Detect which cell encompasses the target text, then output its (X, Y) center coordinate. 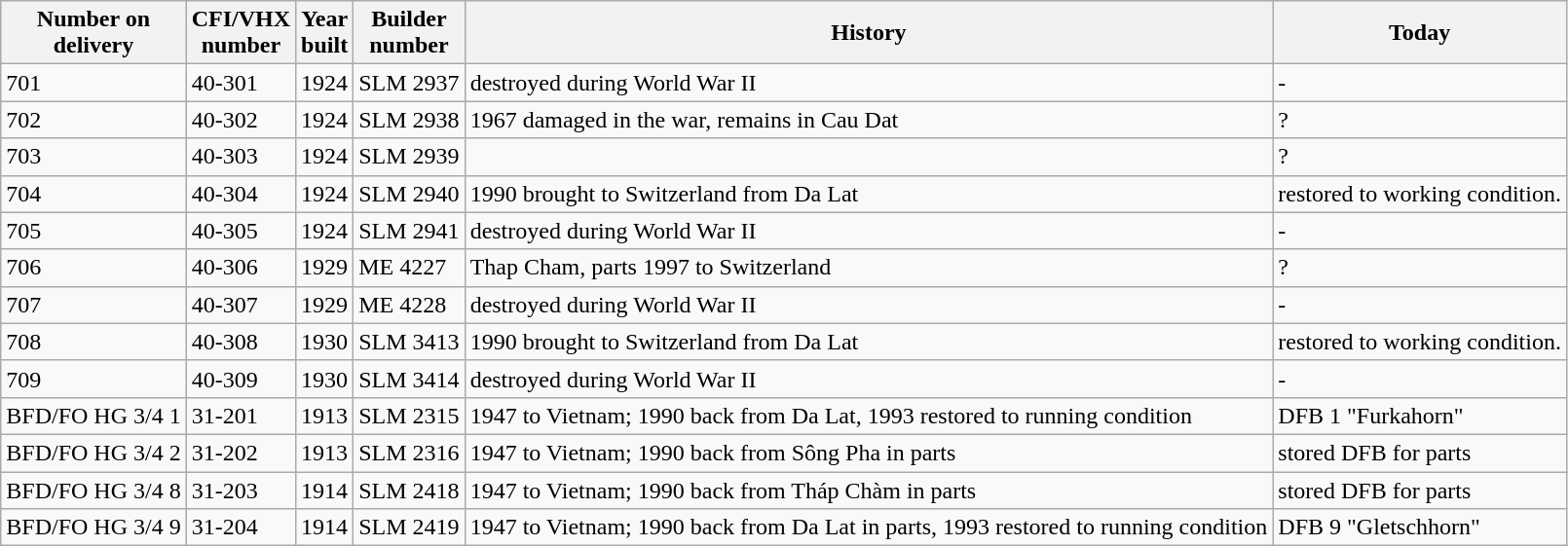
40-304 (241, 194)
31-201 (241, 416)
SLM 2939 (409, 157)
31-204 (241, 528)
Yearbuilt (325, 33)
SLM 3414 (409, 379)
BFD/FO HG 3/4 2 (93, 453)
History (869, 33)
703 (93, 157)
704 (93, 194)
40-302 (241, 120)
SLM 2937 (409, 83)
702 (93, 120)
DFB 1 "Furkahorn" (1420, 416)
40-301 (241, 83)
SLM 2941 (409, 231)
709 (93, 379)
1947 to Vietnam; 1990 back from Sông Pha in parts (869, 453)
CFI/VHXnumber (241, 33)
BFD/FO HG 3/4 9 (93, 528)
SLM 2940 (409, 194)
ME 4227 (409, 268)
BFD/FO HG 3/4 8 (93, 490)
31-202 (241, 453)
31-203 (241, 490)
1947 to Vietnam; 1990 back from Da Lat in parts, 1993 restored to running condition (869, 528)
705 (93, 231)
ME 4228 (409, 305)
40-308 (241, 342)
706 (93, 268)
BFD/FO HG 3/4 1 (93, 416)
SLM 2419 (409, 528)
701 (93, 83)
DFB 9 "Gletschhorn" (1420, 528)
SLM 2315 (409, 416)
708 (93, 342)
Number ondelivery (93, 33)
707 (93, 305)
SLM 3413 (409, 342)
SLM 2938 (409, 120)
Buildernumber (409, 33)
1967 damaged in the war, remains in Cau Dat (869, 120)
Today (1420, 33)
SLM 2316 (409, 453)
40-307 (241, 305)
Thap Cham, parts 1997 to Switzerland (869, 268)
40-306 (241, 268)
SLM 2418 (409, 490)
40-305 (241, 231)
40-303 (241, 157)
1947 to Vietnam; 1990 back from Tháp Chàm in parts (869, 490)
1947 to Vietnam; 1990 back from Da Lat, 1993 restored to running condition (869, 416)
40-309 (241, 379)
